For the text-containing cell, return its midpoint in [X, Y] coordinate format. 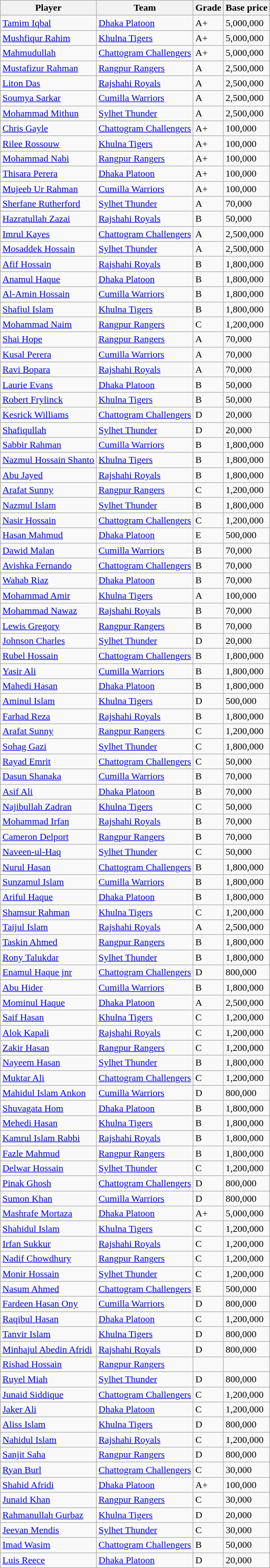
Lewis Gregory [48, 626]
Mohammad Amir [48, 596]
Muktar Ali [48, 1078]
Mashrafe Mortaza [48, 1214]
Sherfane Rutherford [48, 204]
Saif Hasan [48, 1018]
Junaid Siddique [48, 1394]
Asif Ali [48, 792]
Sanjit Saha [48, 1455]
Kamrul Islam Rabbi [48, 1138]
Mohammad Irfan [48, 822]
Grade [208, 8]
Mominul Haque [48, 1003]
Tanvir Islam [48, 1334]
Mustafizur Rahman [48, 68]
Shuvagata Hom [48, 1108]
Liton Das [48, 83]
Shahidul Islam [48, 1229]
Rahmanullah Gurbaz [48, 1515]
Taijul Islam [48, 927]
Soumya Sarkar [48, 98]
Mosaddek Hossain [48, 249]
Afif Hossain [48, 264]
Ruyel Miah [48, 1379]
Junaid Khan [48, 1500]
Yasir Ali [48, 671]
Al-Amin Hossain [48, 294]
Zakir Hasan [48, 1048]
Chris Gayle [48, 128]
Mohammad Nawaz [48, 611]
Hazratullah Zazai [48, 219]
Shamsur Rahman [48, 912]
Farhad Reza [48, 716]
Nayeem Hasan [48, 1063]
Ariful Haque [48, 897]
Mahmudullah [48, 53]
Minhajul Abedin Afridi [48, 1349]
Monir Hossain [48, 1274]
Tamim Iqbal [48, 23]
Mushfiqur Rahim [48, 38]
Mehedi Hasan [48, 1123]
Nasir Hossain [48, 520]
Nazmul Islam [48, 505]
Rony Talukdar [48, 957]
Team [145, 8]
Nazmul Hossain Shanto [48, 460]
Cameron Delport [48, 837]
Mahedi Hasan [48, 686]
Taskin Ahmed [48, 942]
Raqibul Hasan [48, 1319]
Johnson Charles [48, 641]
Mohammad Mithun [48, 113]
Ryan Burl [48, 1470]
Rubel Hossain [48, 656]
Sumon Khan [48, 1199]
Shai Hope [48, 339]
Dasun Shanaka [48, 776]
Naveen-ul-Haq [48, 852]
Imrul Kayes [48, 234]
Mohammad Naim [48, 324]
Sunzamul Islam [48, 882]
Shahid Afridi [48, 1485]
Enamul Haque jnr [48, 972]
Shafiqullah [48, 430]
Sabbir Rahman [48, 445]
Mujeeb Ur Rahman [48, 189]
Hasan Mahmud [48, 535]
Player [48, 8]
Abu Jayed [48, 475]
Nurul Hasan [48, 867]
Fazle Mahmud [48, 1153]
Sohag Gazi [48, 746]
Delwar Hossain [48, 1168]
Aminul Islam [48, 701]
Dawid Malan [48, 550]
Wahab Riaz [48, 580]
Nahidul Islam [48, 1440]
Abu Hider [48, 988]
Kesrick Williams [48, 415]
Nasum Ahmed [48, 1289]
Jeevan Mendis [48, 1530]
Jaker Ali [48, 1410]
Thisara Perera [48, 173]
Najibullah Zadran [48, 807]
Laurie Evans [48, 384]
Rishad Hossain [48, 1364]
Mohammad Nabi [48, 158]
Luis Reece [48, 1560]
Aliss Islam [48, 1425]
Anamul Haque [48, 279]
Rayad Emrit [48, 761]
Mahidul Islam Ankon [48, 1093]
Pinak Ghosh [48, 1184]
Shafiul Islam [48, 309]
Nadif Chowdhury [48, 1259]
Ravi Bopara [48, 369]
Rilee Rossouw [48, 143]
Alok Kapali [48, 1033]
Fardeen Hasan Ony [48, 1304]
Base price [247, 8]
Imad Wasim [48, 1545]
Irfan Sukkur [48, 1244]
Robert Frylinck [48, 400]
Kusal Perera [48, 354]
Avishka Fernando [48, 565]
